Identify which cell holds the provided text, then report its (x, y) central coordinate. 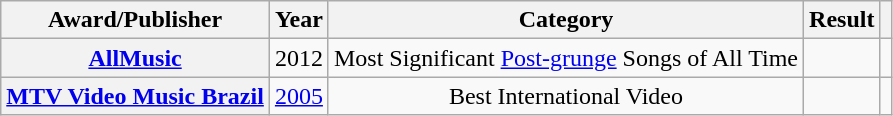
MTV Video Music Brazil (136, 96)
Best International Video (566, 96)
2005 (298, 96)
Most Significant Post-grunge Songs of All Time (566, 58)
Award/Publisher (136, 20)
Category (566, 20)
Result (842, 20)
2012 (298, 58)
Year (298, 20)
AllMusic (136, 58)
